Determine the (x, y) coordinate at the center of the cell enclosing the given text.  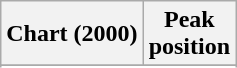
Chart (2000) (72, 34)
Peakposition (189, 34)
